Detect which cell encompasses the target text, then output its (x, y) center coordinate. 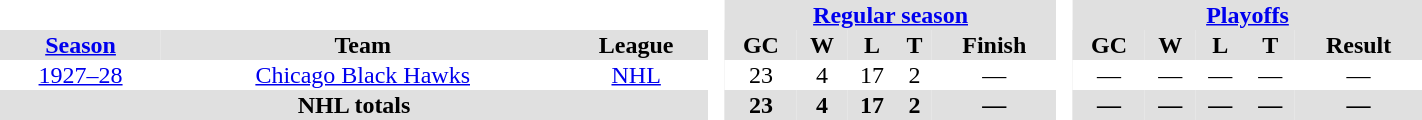
NHL totals (354, 105)
Playoffs (1248, 15)
Chicago Black Hawks (362, 75)
League (636, 45)
Regular season (891, 15)
NHL (636, 75)
Season (80, 45)
1927–28 (80, 75)
Finish (994, 45)
Result (1358, 45)
Team (362, 45)
